Pinpoint the cell where the given text exists, returning its (x, y) midpoint coordinate. 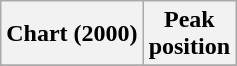
Peakposition (189, 34)
Chart (2000) (72, 34)
